Detect which cell encompasses the target text, then output its (x, y) center coordinate. 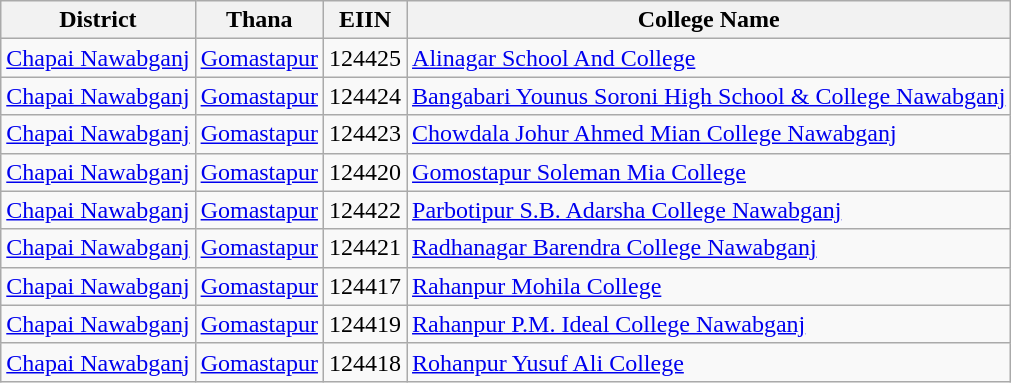
124417 (364, 286)
Rahanpur P.M. Ideal College Nawabganj (709, 324)
College Name (709, 20)
124419 (364, 324)
Parbotipur S.B. Adarsha College Nawabganj (709, 210)
Rohanpur Yusuf Ali College (709, 362)
EIIN (364, 20)
124424 (364, 96)
124423 (364, 134)
124422 (364, 210)
Radhanagar Barendra College Nawabganj (709, 248)
Gomostapur Soleman Mia College (709, 172)
124420 (364, 172)
District (98, 20)
Rahanpur Mohila College (709, 286)
124418 (364, 362)
124421 (364, 248)
Bangabari Younus Soroni High School & College Nawabganj (709, 96)
Alinagar School And College (709, 58)
124425 (364, 58)
Thana (259, 20)
Chowdala Johur Ahmed Mian College Nawabganj (709, 134)
